Search for the cell housing the specified text and yield its [x, y] center coordinate. 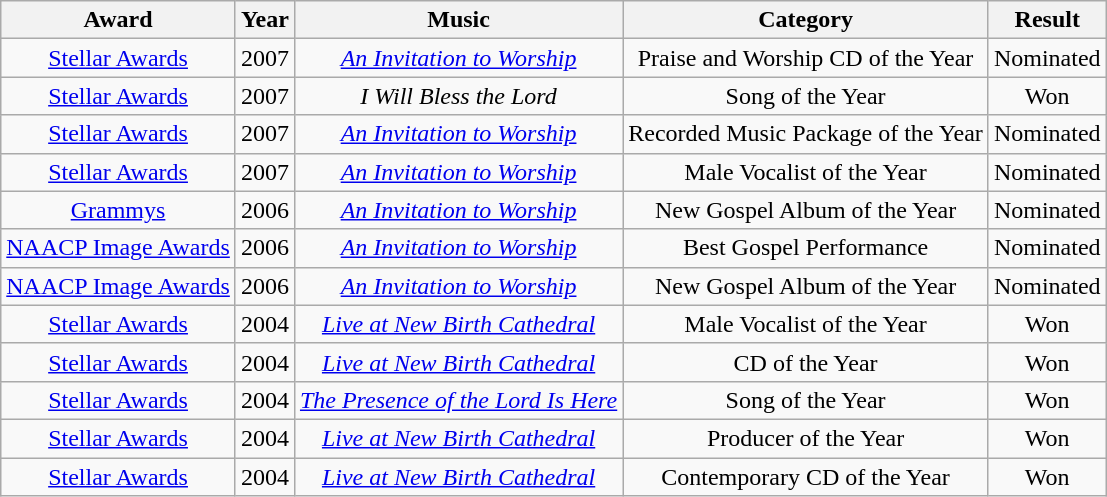
Producer of the Year [806, 438]
Category [806, 20]
Year [264, 20]
Recorded Music Package of the Year [806, 134]
Best Gospel Performance [806, 248]
I Will Bless the Lord [458, 96]
The Presence of the Lord Is Here [458, 400]
Result [1047, 20]
CD of the Year [806, 362]
Music [458, 20]
Grammys [118, 210]
Award [118, 20]
Contemporary CD of the Year [806, 477]
Praise and Worship CD of the Year [806, 58]
